Find where the given text appears and provide that cell's center as [x, y] coordinate. 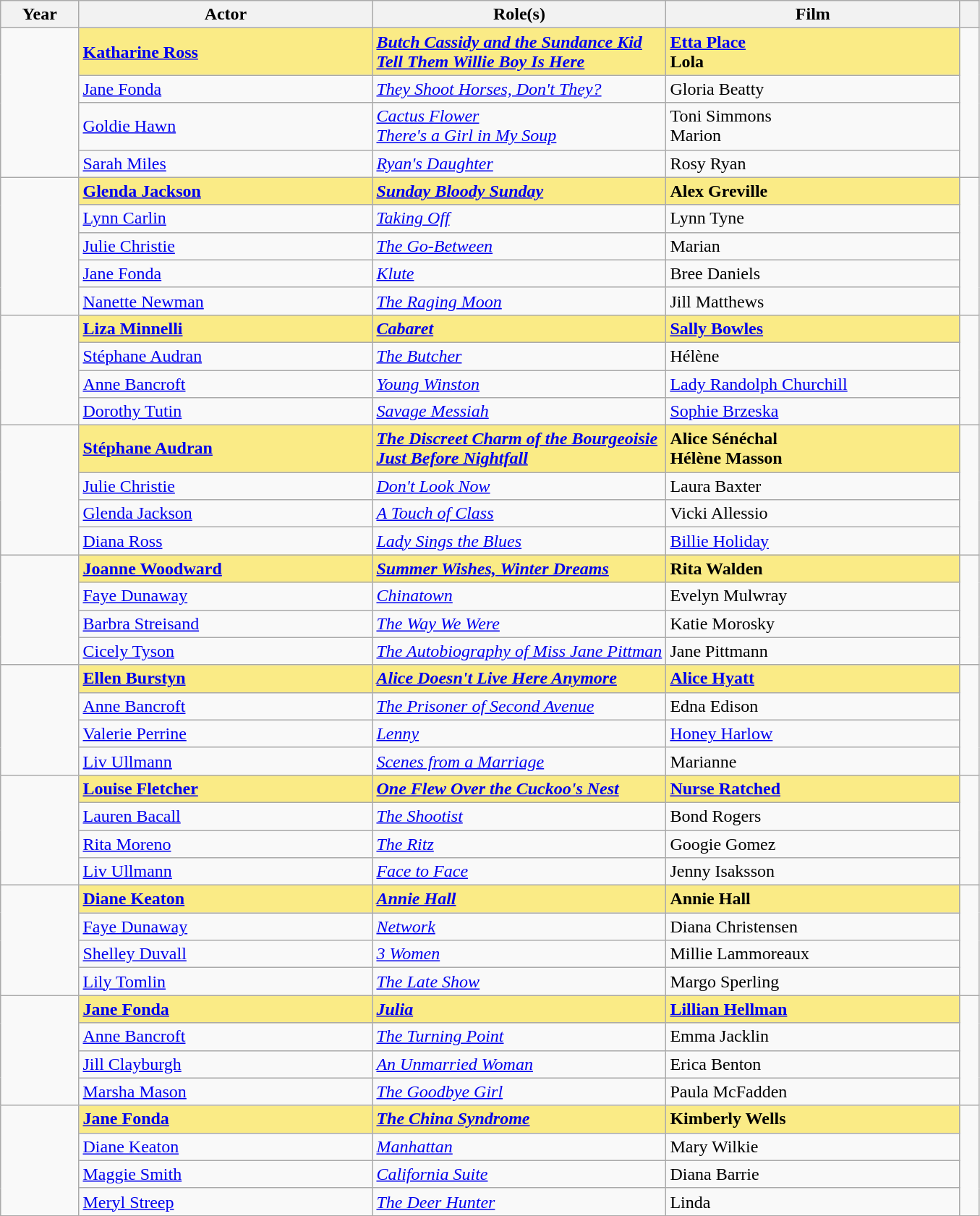
Lillian Hellman [813, 1009]
Ellen Burstyn [226, 679]
Bond Rogers [813, 816]
The Late Show [519, 982]
Scenes from a Marriage [519, 761]
Diana Christensen [813, 927]
Rita Walden [813, 569]
Cabaret [519, 328]
An Unmarried Woman [519, 1064]
Network [519, 927]
Cactus Flower There's a Girl in My Soup [519, 126]
Googie Gomez [813, 844]
Lily Tomlin [226, 982]
Louise Fletcher [226, 788]
Edna Edison [813, 706]
Lauren Bacall [226, 816]
The Turning Point [519, 1037]
Honey Harlow [813, 734]
Young Winston [519, 384]
Rita Moreno [226, 844]
Barbra Streisand [226, 624]
Paula McFadden [813, 1092]
The Way We Were [519, 624]
Katharine Ross [226, 52]
Meryl Streep [226, 1202]
They Shoot Horses, Don't They? [519, 89]
Face to Face [519, 872]
Shelley Duvall [226, 954]
Jill Clayburgh [226, 1064]
Margo Sperling [813, 982]
The Raging Moon [519, 301]
The Ritz [519, 844]
Rosy Ryan [813, 163]
Hélène [813, 356]
Jenny Isaksson [813, 872]
Millie Lammoreaux [813, 954]
Marsha Mason [226, 1092]
Alice Hyatt [813, 679]
Linda [813, 1202]
The Goodbye Girl [519, 1092]
Alice Doesn't Live Here Anymore [519, 679]
Lady Sings the Blues [519, 541]
Erica Benton [813, 1064]
Laura Baxter [813, 486]
Bree Daniels [813, 273]
The Deer Hunter [519, 1202]
Actor [226, 14]
Lynn Tyne [813, 218]
Julia [519, 1009]
Gloria Beatty [813, 89]
Joanne Woodward [226, 569]
Billie Holiday [813, 541]
Dorothy Tutin [226, 412]
Mary Wilkie [813, 1147]
Role(s) [519, 14]
Marian [813, 246]
Sophie Brzeska [813, 412]
Jane Pittmann [813, 651]
The Prisoner of Second Avenue [519, 706]
Sally Bowles [813, 328]
Kimberly Wells [813, 1119]
Evelyn Mulwray [813, 596]
The Discreet Charm of the Bourgeoisie Just Before Nightfall [519, 448]
Katie Morosky [813, 624]
Goldie Hawn [226, 126]
Alex Greville [813, 191]
Nurse Ratched [813, 788]
The Autobiography of Miss Jane Pittman [519, 651]
The Butcher [519, 356]
Chinatown [519, 596]
One Flew Over the Cuckoo's Nest [519, 788]
Savage Messiah [519, 412]
Vicki Allessio [813, 514]
Toni Simmons Marion [813, 126]
Cicely Tyson [226, 651]
The Shootist [519, 816]
Diana Ross [226, 541]
Diana Barrie [813, 1174]
Lenny [519, 734]
Lynn Carlin [226, 218]
Butch Cassidy and the Sundance Kid Tell Them Willie Boy Is Here [519, 52]
Manhattan [519, 1147]
Jill Matthews [813, 301]
Nanette Newman [226, 301]
3 Women [519, 954]
Marianne [813, 761]
Year [40, 14]
Lady Randolph Churchill [813, 384]
Don't Look Now [519, 486]
Maggie Smith [226, 1174]
A Touch of Class [519, 514]
Etta Place Lola [813, 52]
Sarah Miles [226, 163]
Alice Sénéchal Hélène Masson [813, 448]
California Suite [519, 1174]
Film [813, 14]
Valerie Perrine [226, 734]
Ryan's Daughter [519, 163]
Taking Off [519, 218]
Emma Jacklin [813, 1037]
The China Syndrome [519, 1119]
Sunday Bloody Sunday [519, 191]
The Go-Between [519, 246]
Liza Minnelli [226, 328]
Summer Wishes, Winter Dreams [519, 569]
Klute [519, 273]
